Scan for the cell matching the given text and deliver its [X, Y] coordinate at center. 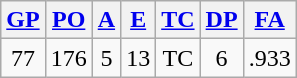
5 [106, 58]
6 [222, 58]
176 [68, 58]
E [138, 20]
77 [23, 58]
.933 [270, 58]
GP [23, 20]
A [106, 20]
PO [68, 20]
FA [270, 20]
13 [138, 58]
DP [222, 20]
